Detect which cell encompasses the target text, then output its [X, Y] center coordinate. 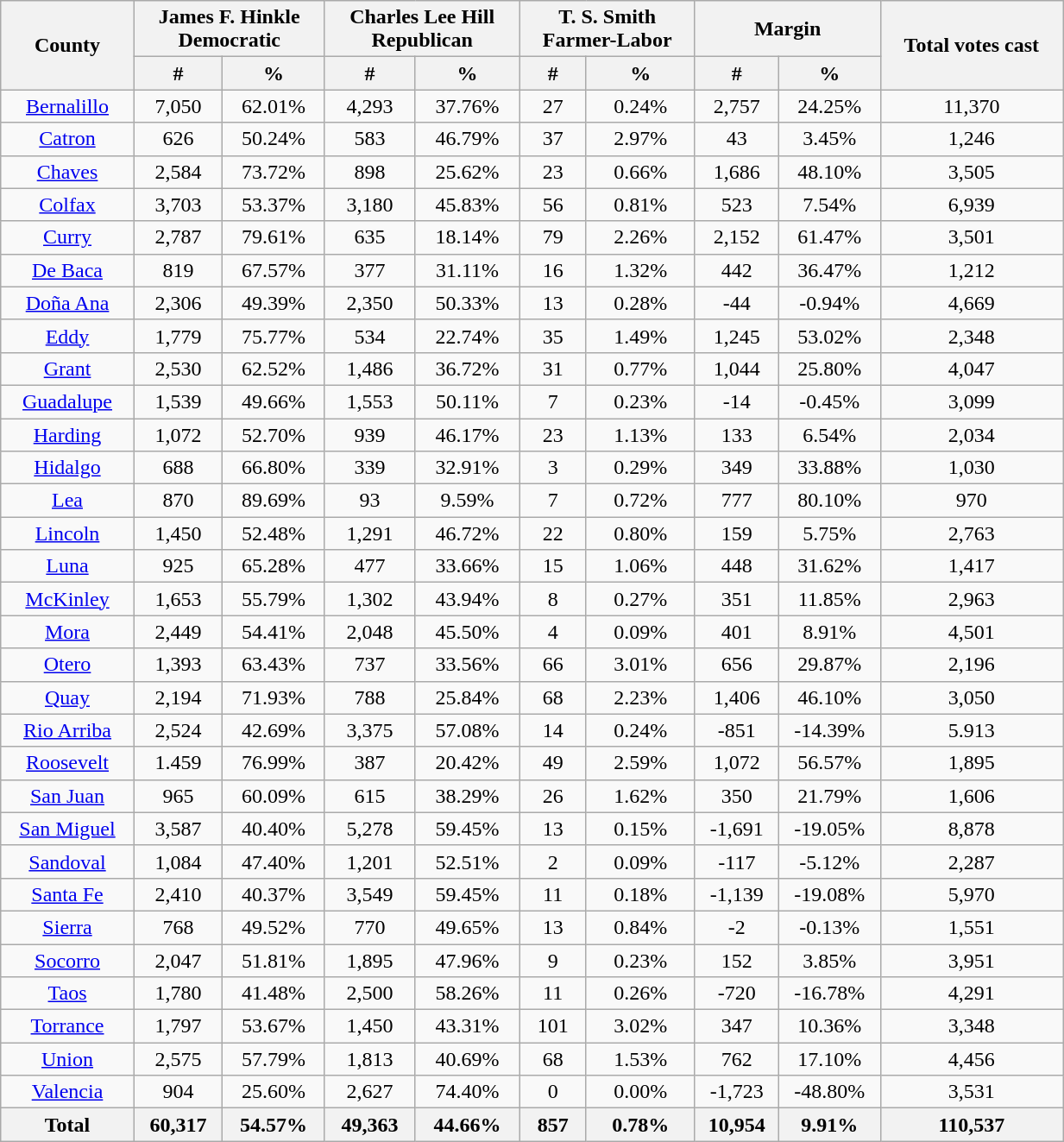
Roosevelt [67, 763]
Sierra [67, 927]
49.39% [274, 303]
0.66% [640, 172]
1,393 [178, 665]
67.57% [274, 270]
3,951 [972, 961]
40.69% [468, 1059]
2,152 [737, 237]
1,201 [369, 861]
29.87% [830, 665]
-0.45% [830, 401]
1,302 [369, 599]
93 [369, 501]
48.10% [830, 172]
2,763 [972, 533]
6.54% [830, 434]
0.27% [640, 599]
523 [737, 205]
24.25% [830, 106]
770 [369, 927]
2,524 [178, 730]
47.40% [274, 861]
1,291 [369, 533]
58.26% [468, 994]
-0.13% [830, 927]
3,050 [972, 697]
1,606 [972, 796]
Total votes cast [972, 45]
0 [552, 1092]
2.26% [640, 237]
52.48% [274, 533]
-2 [737, 927]
8.91% [830, 632]
0.80% [640, 533]
56.57% [830, 763]
27 [552, 106]
52.70% [274, 434]
1.62% [640, 796]
0.72% [640, 501]
62.52% [274, 369]
788 [369, 697]
41.48% [274, 994]
40.40% [274, 829]
110,537 [972, 1125]
1,417 [972, 566]
2,410 [178, 894]
4,293 [369, 106]
-16.78% [830, 994]
Catron [67, 139]
53.67% [274, 1026]
Hidalgo [67, 468]
2,306 [178, 303]
Chaves [67, 172]
0.00% [640, 1092]
9 [552, 961]
2,348 [972, 336]
133 [737, 434]
904 [178, 1092]
31.11% [468, 270]
5,970 [972, 894]
46.79% [468, 139]
17.10% [830, 1059]
60,317 [178, 1125]
-44 [737, 303]
688 [178, 468]
349 [737, 468]
5,278 [369, 829]
2,963 [972, 599]
3 [552, 468]
Luna [67, 566]
42.69% [274, 730]
2,034 [972, 434]
37 [552, 139]
1,030 [972, 468]
339 [369, 468]
52.51% [468, 861]
3,375 [369, 730]
2.23% [640, 697]
47.96% [468, 961]
63.43% [274, 665]
49.65% [468, 927]
61.47% [830, 237]
0.15% [640, 829]
65.28% [274, 566]
939 [369, 434]
36.72% [468, 369]
-19.08% [830, 894]
1.53% [640, 1059]
79 [552, 237]
2,047 [178, 961]
1,551 [972, 927]
2,584 [178, 172]
Sandoval [67, 861]
45.83% [468, 205]
965 [178, 796]
4 [552, 632]
De Baca [67, 270]
3,703 [178, 205]
0.81% [640, 205]
870 [178, 501]
7.54% [830, 205]
1,246 [972, 139]
55.79% [274, 599]
43.94% [468, 599]
442 [737, 270]
San Miguel [67, 829]
Lea [67, 501]
McKinley [67, 599]
57.08% [468, 730]
56 [552, 205]
76.99% [274, 763]
Lincoln [67, 533]
1,553 [369, 401]
10.36% [830, 1026]
49.66% [274, 401]
3,501 [972, 237]
925 [178, 566]
4,501 [972, 632]
County [67, 45]
0.28% [640, 303]
0.78% [640, 1125]
26 [552, 796]
-1,691 [737, 829]
1,212 [972, 270]
0.18% [640, 894]
31 [552, 369]
43 [737, 139]
Union [67, 1059]
Bernalillo [67, 106]
1,813 [369, 1059]
2,350 [369, 303]
737 [369, 665]
1.13% [640, 434]
33.56% [468, 665]
35 [552, 336]
2,627 [369, 1092]
Rio Arriba [67, 730]
656 [737, 665]
49,363 [369, 1125]
2,530 [178, 369]
Grant [67, 369]
1.459 [178, 763]
Socorro [67, 961]
635 [369, 237]
50.33% [468, 303]
615 [369, 796]
0.26% [640, 994]
38.29% [468, 796]
21.79% [830, 796]
1,245 [737, 336]
5.913 [972, 730]
33.66% [468, 566]
2,787 [178, 237]
Santa Fe [67, 894]
74.40% [468, 1092]
46.17% [468, 434]
9.91% [830, 1125]
79.61% [274, 237]
762 [737, 1059]
James F. HinkleDemocratic [230, 29]
-5.12% [830, 861]
1,779 [178, 336]
36.47% [830, 270]
1.32% [640, 270]
3,348 [972, 1026]
66.80% [274, 468]
3,531 [972, 1092]
1,686 [737, 172]
44.66% [468, 1125]
20.42% [468, 763]
819 [178, 270]
2 [552, 861]
33.88% [830, 468]
22.74% [468, 336]
4,456 [972, 1059]
1,780 [178, 994]
2,048 [369, 632]
15 [552, 566]
857 [552, 1125]
3,180 [369, 205]
Margin [787, 29]
2,194 [178, 697]
4,047 [972, 369]
66 [552, 665]
-720 [737, 994]
9.59% [468, 501]
3.85% [830, 961]
583 [369, 139]
0.84% [640, 927]
11,370 [972, 106]
71.93% [274, 697]
350 [737, 796]
25.62% [468, 172]
1,406 [737, 697]
Colfax [67, 205]
0.77% [640, 369]
5.75% [830, 533]
31.62% [830, 566]
Total [67, 1125]
Otero [67, 665]
Harding [67, 434]
2,196 [972, 665]
626 [178, 139]
54.41% [274, 632]
-19.05% [830, 829]
2,757 [737, 106]
4,291 [972, 994]
152 [737, 961]
1,539 [178, 401]
Guadalupe [67, 401]
477 [369, 566]
377 [369, 270]
351 [737, 599]
159 [737, 533]
32.91% [468, 468]
2,575 [178, 1059]
75.77% [274, 336]
53.02% [830, 336]
1,084 [178, 861]
6,939 [972, 205]
1,653 [178, 599]
50.11% [468, 401]
14 [552, 730]
1,044 [737, 369]
Doña Ana [67, 303]
-851 [737, 730]
2.59% [640, 763]
57.79% [274, 1059]
3,549 [369, 894]
448 [737, 566]
45.50% [468, 632]
Eddy [67, 336]
777 [737, 501]
768 [178, 927]
22 [552, 533]
-14.39% [830, 730]
54.57% [274, 1125]
1.06% [640, 566]
50.24% [274, 139]
3,505 [972, 172]
1.49% [640, 336]
4,669 [972, 303]
Taos [67, 994]
89.69% [274, 501]
40.37% [274, 894]
T. S. SmithFarmer-Labor [608, 29]
Valencia [67, 1092]
51.81% [274, 961]
101 [552, 1026]
80.10% [830, 501]
60.09% [274, 796]
San Juan [67, 796]
-1,723 [737, 1092]
3.45% [830, 139]
18.14% [468, 237]
387 [369, 763]
37.76% [468, 106]
Curry [67, 237]
25.60% [274, 1092]
49.52% [274, 927]
10,954 [737, 1125]
970 [972, 501]
2,449 [178, 632]
Mora [67, 632]
2,287 [972, 861]
Torrance [67, 1026]
0.29% [640, 468]
3,587 [178, 829]
3,099 [972, 401]
8 [552, 599]
Quay [67, 697]
1,797 [178, 1026]
-0.94% [830, 303]
16 [552, 270]
1,486 [369, 369]
73.72% [274, 172]
53.37% [274, 205]
46.72% [468, 533]
25.80% [830, 369]
-48.80% [830, 1092]
401 [737, 632]
898 [369, 172]
Charles Lee HillRepublican [422, 29]
7,050 [178, 106]
-1,139 [737, 894]
25.84% [468, 697]
62.01% [274, 106]
-117 [737, 861]
2,500 [369, 994]
49 [552, 763]
11.85% [830, 599]
2.97% [640, 139]
-14 [737, 401]
3.02% [640, 1026]
46.10% [830, 697]
3.01% [640, 665]
43.31% [468, 1026]
534 [369, 336]
8,878 [972, 829]
347 [737, 1026]
